Pinpoint the cell where the given text exists, returning its (x, y) midpoint coordinate. 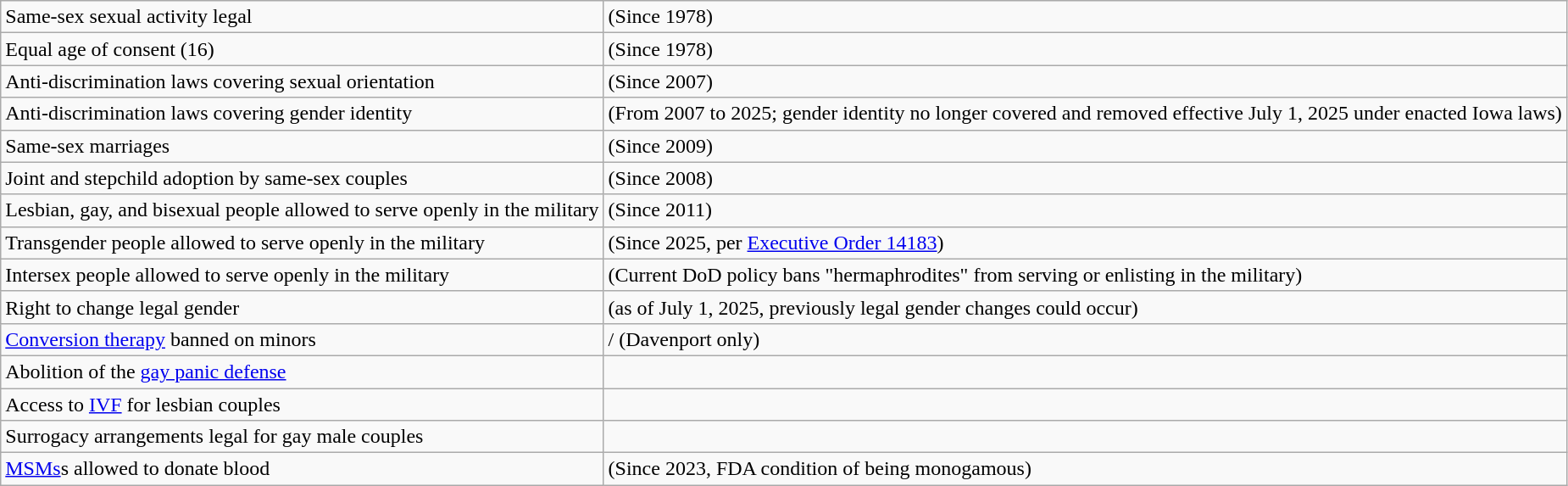
(as of July 1, 2025, previously legal gender changes could occur) (1085, 307)
(Since 2009) (1085, 146)
(Since 2011) (1085, 210)
Intersex people allowed to serve openly in the military (302, 275)
Equal age of consent (16) (302, 49)
Transgender people allowed to serve openly in the military (302, 243)
(From 2007 to 2025; gender identity no longer covered and removed effective July 1, 2025 under enacted Iowa laws) (1085, 114)
Anti-discrimination laws covering sexual orientation (302, 81)
Conversion therapy banned on minors (302, 339)
(Since 2025, per Executive Order 14183) (1085, 243)
(Since 2023, FDA condition of being monogamous) (1085, 469)
Access to IVF for lesbian couples (302, 405)
/ (Davenport only) (1085, 339)
Same-sex sexual activity legal (302, 17)
Surrogacy arrangements legal for gay male couples (302, 437)
Same-sex marriages (302, 146)
(Since 2007) (1085, 81)
MSMss allowed to donate blood (302, 469)
Abolition of the gay panic defense (302, 371)
(Since 2008) (1085, 178)
Right to change legal gender (302, 307)
(Current DoD policy bans "hermaphrodites" from serving or enlisting in the military) (1085, 275)
Lesbian, gay, and bisexual people allowed to serve openly in the military (302, 210)
Anti-discrimination laws covering gender identity (302, 114)
Joint and stepchild adoption by same-sex couples (302, 178)
